Capture the cell that displays the provided text and extract its [x, y] central coordinate. 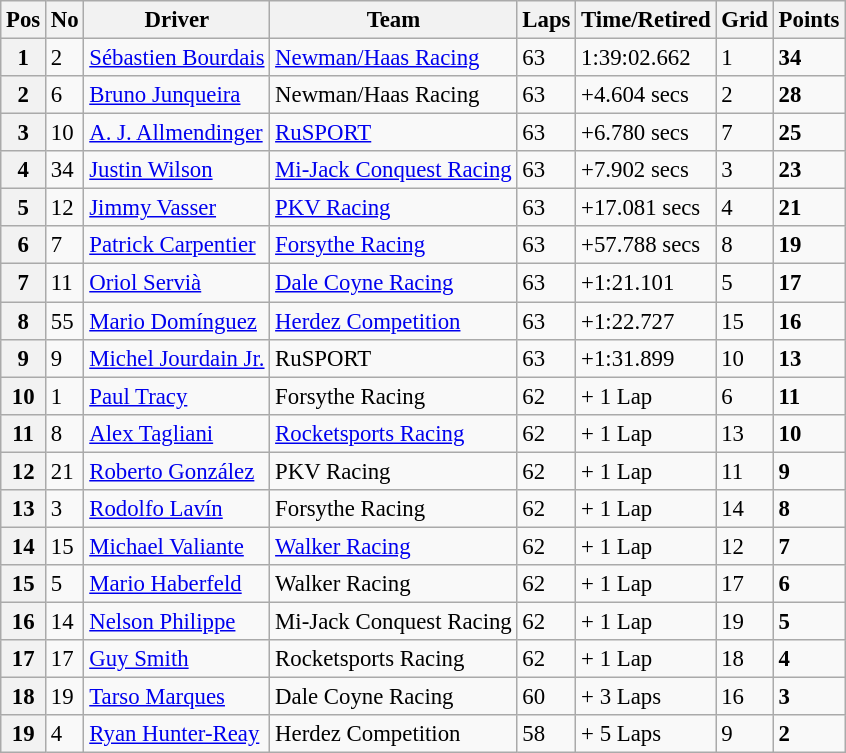
28 [808, 95]
Ryan Hunter-Reay [177, 734]
Tarso Marques [177, 697]
Rodolfo Lavín [177, 509]
Michael Valiante [177, 546]
+ 5 Laps [646, 734]
Paul Tracy [177, 396]
+4.604 secs [646, 95]
58 [546, 734]
Justin Wilson [177, 170]
+7.902 secs [646, 170]
25 [808, 133]
Laps [546, 20]
Mario Domínguez [177, 321]
Team [394, 20]
60 [546, 697]
Driver [177, 20]
+1:31.899 [646, 358]
Oriol Servià [177, 283]
Bruno Junqueira [177, 95]
Jimmy Vasser [177, 208]
A. J. Allmendinger [177, 133]
Grid [744, 20]
Nelson Philippe [177, 621]
+1:22.727 [646, 321]
55 [65, 321]
Patrick Carpentier [177, 245]
Pos [24, 20]
Mario Haberfeld [177, 584]
Sébastien Bourdais [177, 58]
No [65, 20]
+6.780 secs [646, 133]
+1:21.101 [646, 283]
+57.788 secs [646, 245]
Time/Retired [646, 20]
Alex Tagliani [177, 433]
Michel Jourdain Jr. [177, 358]
23 [808, 170]
+ 3 Laps [646, 697]
Points [808, 20]
1:39:02.662 [646, 58]
Roberto González [177, 471]
+17.081 secs [646, 208]
Guy Smith [177, 659]
